Return (x, y) of the center of cell containing provided text 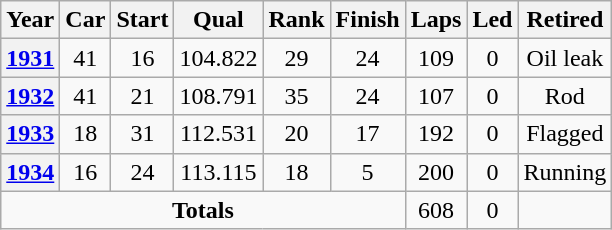
Flagged (565, 134)
17 (368, 134)
Start (142, 20)
113.115 (218, 172)
Oil leak (565, 58)
Year (30, 20)
1932 (30, 96)
5 (368, 172)
1933 (30, 134)
Running (565, 172)
Retired (565, 20)
29 (296, 58)
Laps (436, 20)
Rod (565, 96)
Qual (218, 20)
Rank (296, 20)
200 (436, 172)
608 (436, 210)
108.791 (218, 96)
112.531 (218, 134)
31 (142, 134)
1934 (30, 172)
Car (86, 20)
21 (142, 96)
20 (296, 134)
192 (436, 134)
35 (296, 96)
107 (436, 96)
1931 (30, 58)
104.822 (218, 58)
Finish (368, 20)
Led (492, 20)
109 (436, 58)
Totals (203, 210)
